Pinpoint the cell where the given text exists, returning its [x, y] midpoint coordinate. 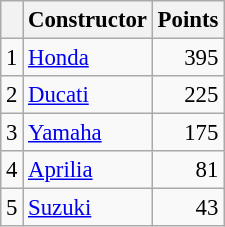
395 [188, 58]
4 [12, 170]
2 [12, 95]
Constructor [88, 20]
Suzuki [88, 208]
81 [188, 170]
Honda [88, 58]
5 [12, 208]
43 [188, 208]
Yamaha [88, 133]
Points [188, 20]
3 [12, 133]
Ducati [88, 95]
175 [188, 133]
Aprilia [88, 170]
225 [188, 95]
1 [12, 58]
